Output the [x, y] coordinate of the center of the cell containing the given text.  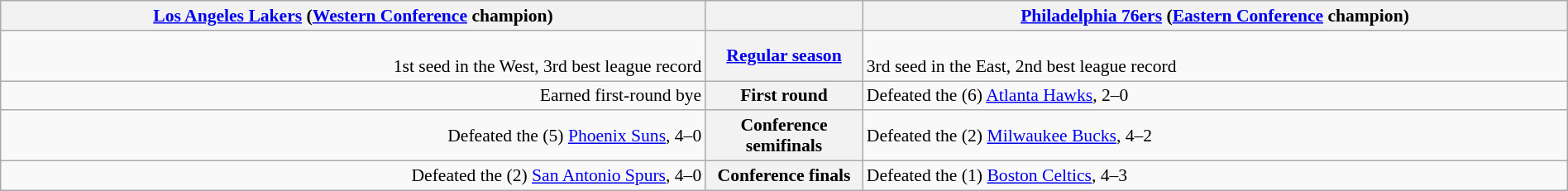
3rd seed in the East, 2nd best league record [1216, 56]
Defeated the (2) Milwaukee Bucks, 4–2 [1216, 136]
Defeated the (5) Phoenix Suns, 4–0 [354, 136]
Earned first-round bye [354, 96]
1st seed in the West, 3rd best league record [354, 56]
First round [784, 96]
Defeated the (2) San Antonio Spurs, 4–0 [354, 176]
Defeated the (6) Atlanta Hawks, 2–0 [1216, 96]
Conference finals [784, 176]
Los Angeles Lakers (Western Conference champion) [354, 16]
Regular season [784, 56]
Defeated the (1) Boston Celtics, 4–3 [1216, 176]
Conference semifinals [784, 136]
Philadelphia 76ers (Eastern Conference champion) [1216, 16]
